Determine the (x, y) coordinate at the center of the cell enclosing the given text.  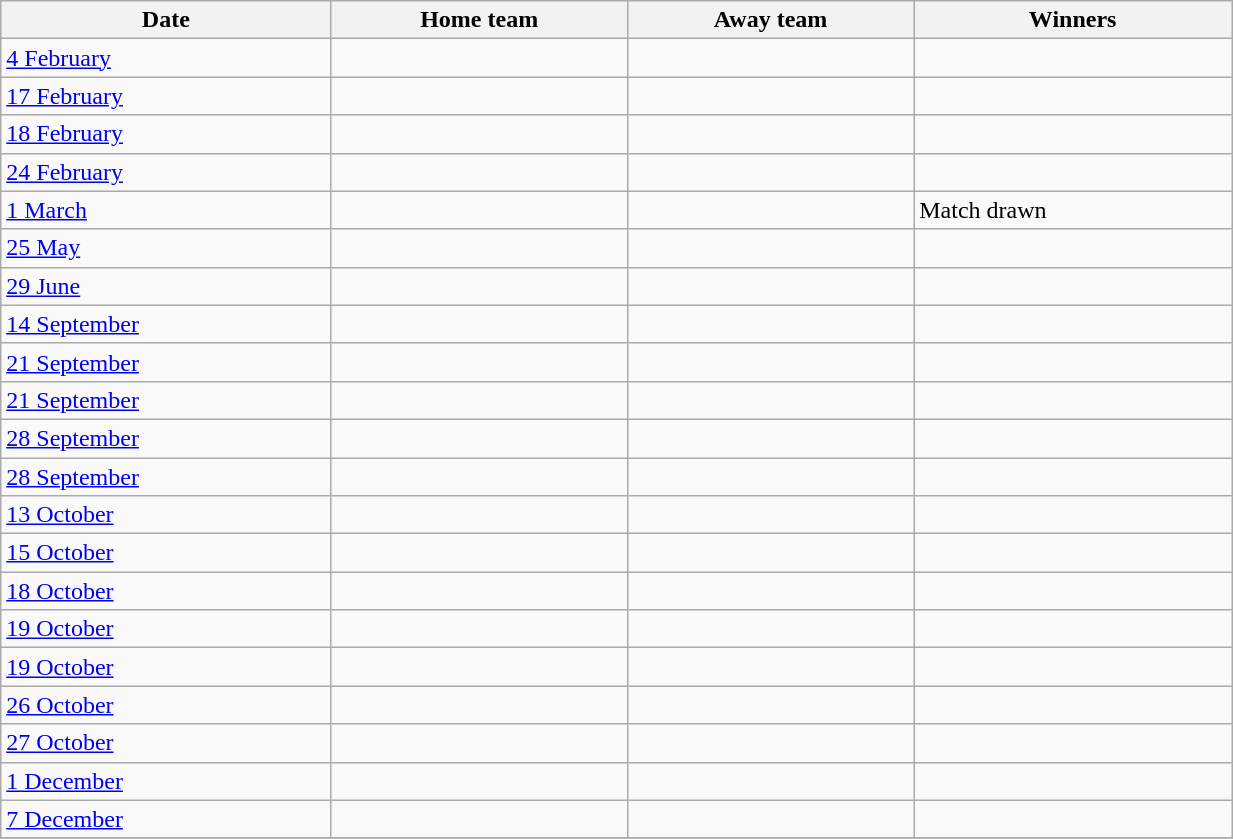
1 March (166, 210)
18 February (166, 134)
29 June (166, 286)
13 October (166, 515)
Home team (479, 20)
25 May (166, 248)
Winners (1073, 20)
4 February (166, 58)
Away team (770, 20)
26 October (166, 705)
27 October (166, 743)
7 December (166, 819)
24 February (166, 172)
14 September (166, 324)
Match drawn (1073, 210)
17 February (166, 96)
18 October (166, 591)
Date (166, 20)
15 October (166, 553)
1 December (166, 781)
